Find where the given text appears and provide that cell's center as [X, Y] coordinate. 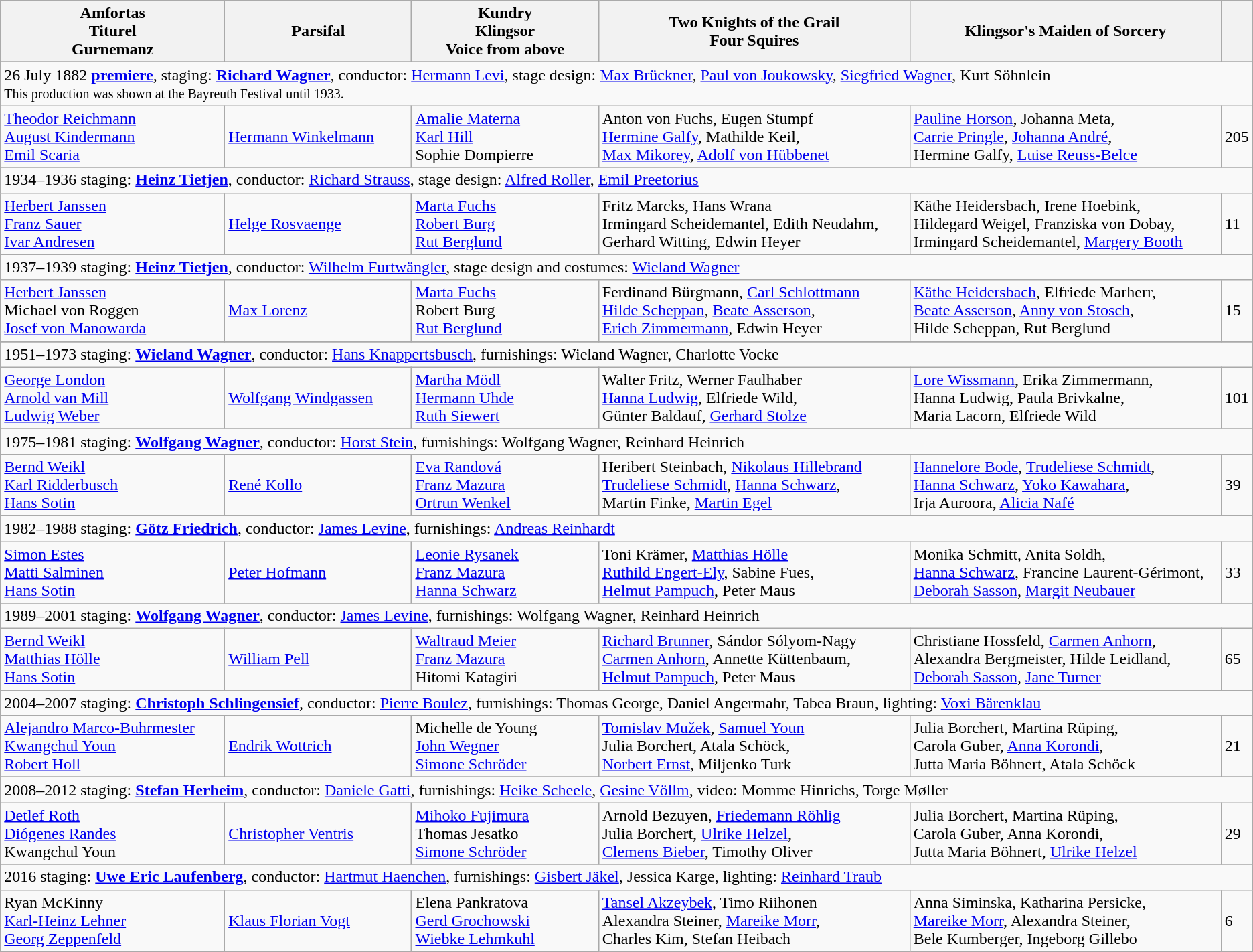
Lore Wissmann, Erika Zimmermann,Hanna Ludwig, Paula Brivkalne,Maria Lacorn, Elfriede Wild [1066, 398]
René Kollo [319, 485]
65 [1237, 659]
Pauline Horson, Johanna Meta,Carrie Pringle, Johanna André,Hermine Galfy, Luise Reuss-Belce [1066, 137]
Tansel Akzeybek, Timo RiihonenAlexandra Steiner, Mareike Morr,Charles Kim, Stefan Heibach [754, 921]
Michelle de YoungJohn WegnerSimone Schröder [505, 746]
Christopher Ventris [319, 834]
Ferdinand Bürgmann, Carl SchlottmannHilde Scheppan, Beate Asserson,Erich Zimmermann, Edwin Heyer [754, 311]
Amalie MaternaKarl HillSophie Dompierre [505, 137]
2016 staging: Uwe Eric Laufenberg, conductor: Hartmut Haenchen, furnishings: Gisbert Jäkel, Jessica Karge, lighting: Reinhard Traub [626, 877]
Anna Siminska, Katharina Persicke,Mareike Morr, Alexandra Steiner,Bele Kumberger, Ingeborg Gillebo [1066, 921]
Klingsor's Maiden of Sorcery [1066, 31]
39 [1237, 485]
Endrik Wottrich [319, 746]
101 [1237, 398]
Bernd WeiklMatthias HölleHans Sotin [112, 659]
Theodor ReichmannAugust KindermannEmil Scaria [112, 137]
205 [1237, 137]
1951–1973 staging: Wieland Wagner, conductor: Hans Knappertsbusch, furnishings: Wieland Wagner, Charlotte Vocke [626, 354]
Ryan McKinnyKarl-Heinz LehnerGeorg Zeppenfeld [112, 921]
George LondonArnold van MillLudwig Weber [112, 398]
Heribert Steinbach, Nikolaus HillebrandTrudeliese Schmidt, Hanna Schwarz,Martin Finke, Martin Egel [754, 485]
Toni Krämer, Matthias HölleRuthild Engert-Ely, Sabine Fues,Helmut Pampuch, Peter Maus [754, 572]
AmfortasTiturelGurnemanz [112, 31]
Max Lorenz [319, 311]
Peter Hofmann [319, 572]
Simon EstesMatti SalminenHans Sotin [112, 572]
Käthe Heidersbach, Irene Hoebink,Hildegard Weigel, Franziska von Dobay,Irmingard Scheidemantel, Margery Booth [1066, 224]
1989–2001 staging: Wolfgang Wagner, conductor: James Levine, furnishings: Wolfgang Wagner, Reinhard Heinrich [626, 616]
21 [1237, 746]
11 [1237, 224]
33 [1237, 572]
29 [1237, 834]
Richard Brunner, Sándor Sólyom-NagyCarmen Anhorn, Annette Küttenbaum,Helmut Pampuch, Peter Maus [754, 659]
2008–2012 staging: Stefan Herheim, conductor: Daniele Gatti, furnishings: Heike Scheele, Gesine Völlm, video: Momme Hinrichs, Torge Møller [626, 790]
Julia Borchert, Martina Rüping,Carola Guber, Anna Korondi,Jutta Maria Böhnert, Ulrike Helzel [1066, 834]
Klaus Florian Vogt [319, 921]
Waltraud MeierFranz MazuraHitomi Katagiri [505, 659]
Anton von Fuchs, Eugen StumpfHermine Galfy, Mathilde Keil,Max Mikorey, Adolf von Hübbenet [754, 137]
Leonie RysanekFranz MazuraHanna Schwarz [505, 572]
Fritz Marcks, Hans WranaIrmingard Scheidemantel, Edith Neudahm,Gerhard Witting, Edwin Heyer [754, 224]
Herbert JanssenMichael von RoggenJosef von Manowarda [112, 311]
Detlef RothDiógenes RandesKwangchul Youn [112, 834]
1937–1939 staging: Heinz Tietjen, conductor: Wilhelm Furtwängler, stage design and costumes: Wieland Wagner [626, 267]
Elena PankratovaGerd GrochowskiWiebke Lehmkuhl [505, 921]
Helge Rosvaenge [319, 224]
Parsifal [319, 31]
1975–1981 staging: Wolfgang Wagner, conductor: Horst Stein, furnishings: Wolfgang Wagner, Reinhard Heinrich [626, 441]
Tomislav Mužek, Samuel YounJulia Borchert, Atala Schöck,Norbert Ernst, Miljenko Turk [754, 746]
Mihoko FujimuraThomas JesatkoSimone Schröder [505, 834]
Walter Fritz, Werner FaulhaberHanna Ludwig, Elfriede Wild,Günter Baldauf, Gerhard Stolze [754, 398]
Wolfgang Windgassen [319, 398]
William Pell [319, 659]
Christiane Hossfeld, Carmen Anhorn,Alexandra Bergmeister, Hilde Leidland,Deborah Sasson, Jane Turner [1066, 659]
Bernd WeiklKarl RidderbuschHans Sotin [112, 485]
1934–1936 staging: Heinz Tietjen, conductor: Richard Strauss, stage design: Alfred Roller, Emil Preetorius [626, 180]
6 [1237, 921]
Käthe Heidersbach, Elfriede Marherr,Beate Asserson, Anny von Stosch,Hilde Scheppan, Rut Berglund [1066, 311]
Julia Borchert, Martina Rüping,Carola Guber, Anna Korondi,Jutta Maria Böhnert, Atala Schöck [1066, 746]
Hermann Winkelmann [319, 137]
15 [1237, 311]
KundryKlingsorVoice from above [505, 31]
Alejandro Marco-BuhrmesterKwangchul YounRobert Holl [112, 746]
Martha MödlHermann UhdeRuth Siewert [505, 398]
Herbert JanssenFranz SauerIvar Andresen [112, 224]
Hannelore Bode, Trudeliese Schmidt,Hanna Schwarz, Yoko Kawahara,Irja Auroora, Alicia Nafé [1066, 485]
Arnold Bezuyen, Friedemann RöhligJulia Borchert, Ulrike Helzel,Clemens Bieber, Timothy Oliver [754, 834]
Two Knights of the GrailFour Squires [754, 31]
1982–1988 staging: Götz Friedrich, conductor: James Levine, furnishings: Andreas Reinhardt [626, 528]
Monika Schmitt, Anita Soldh,Hanna Schwarz, Francine Laurent-Gérimont,Deborah Sasson, Margit Neubauer [1066, 572]
Eva RandováFranz MazuraOrtrun Wenkel [505, 485]
